For the text-containing cell, return its midpoint in [X, Y] coordinate format. 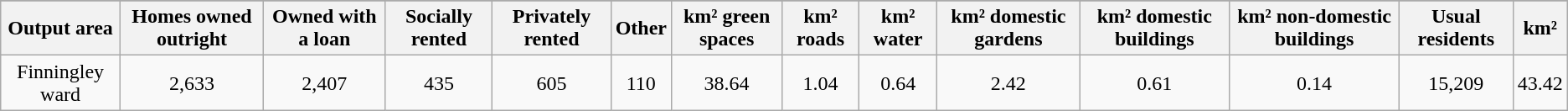
Finningley ward [60, 82]
Usual residents [1456, 29]
2,633 [191, 82]
Privately rented [551, 29]
km² green spaces [726, 29]
km² domestic gardens [1008, 29]
km² [1540, 29]
km² roads [821, 29]
Homes owned outright [191, 29]
435 [439, 82]
km² domestic buildings [1154, 29]
2.42 [1008, 82]
0.14 [1315, 82]
Owned with a loan [325, 29]
38.64 [726, 82]
km² non-domestic buildings [1315, 29]
43.42 [1540, 82]
15,209 [1456, 82]
Other [641, 29]
0.64 [898, 82]
0.61 [1154, 82]
2,407 [325, 82]
605 [551, 82]
km² water [898, 29]
Socially rented [439, 29]
Output area [60, 29]
110 [641, 82]
1.04 [821, 82]
